From the cell containing the given text, extract its center point as [x, y] coordinate. 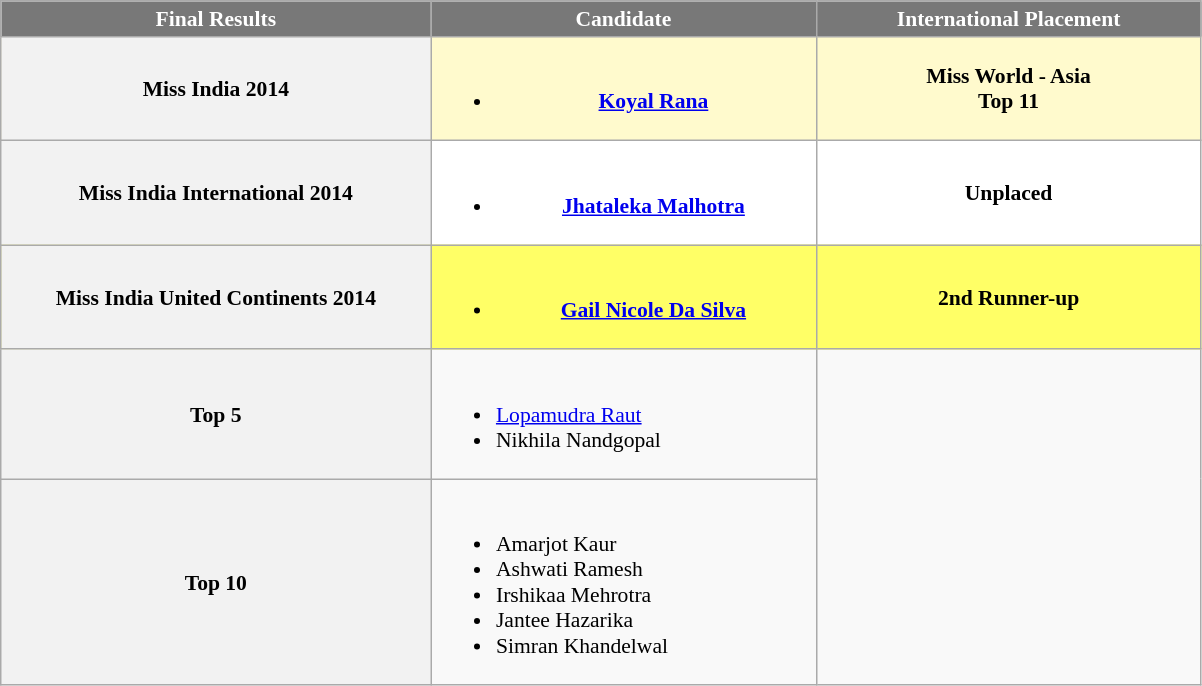
Unplaced [1008, 193]
Gail Nicole Da Silva [624, 297]
Top 5 [216, 415]
Candidate [624, 19]
Miss India United Continents 2014 [216, 297]
Jhataleka Malhotra [624, 193]
2nd Runner-up [1008, 297]
Amarjot KaurAshwati RameshIrshikaa MehrotraJantee HazarikaSimran Khandelwal [624, 582]
Lopamudra RautNikhila Nandgopal [624, 415]
Miss India 2014 [216, 89]
Top 10 [216, 582]
International Placement [1008, 19]
Miss India International 2014 [216, 193]
Miss World - AsiaTop 11 [1008, 89]
Koyal Rana [624, 89]
Final Results [216, 19]
